Identify which cell holds the provided text, then report its (x, y) central coordinate. 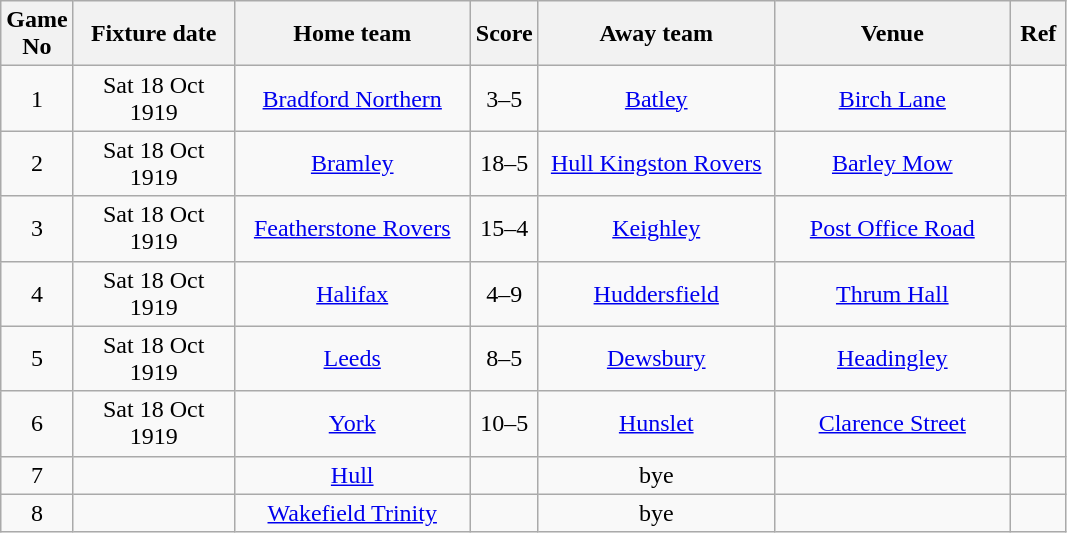
Huddersfield (656, 294)
Hull (352, 475)
Bramley (352, 164)
Birch Lane (892, 98)
4–9 (504, 294)
8 (37, 513)
Barley Mow (892, 164)
Venue (892, 34)
Away team (656, 34)
Headingley (892, 358)
Score (504, 34)
5 (37, 358)
Batley (656, 98)
Fixture date (154, 34)
Featherstone Rovers (352, 228)
Keighley (656, 228)
Dewsbury (656, 358)
3 (37, 228)
Game No (37, 34)
Halifax (352, 294)
Leeds (352, 358)
Ref (1038, 34)
10–5 (504, 424)
York (352, 424)
15–4 (504, 228)
Post Office Road (892, 228)
Hull Kingston Rovers (656, 164)
7 (37, 475)
4 (37, 294)
Wakefield Trinity (352, 513)
Clarence Street (892, 424)
1 (37, 98)
8–5 (504, 358)
Home team (352, 34)
Hunslet (656, 424)
Thrum Hall (892, 294)
6 (37, 424)
Bradford Northern (352, 98)
2 (37, 164)
3–5 (504, 98)
18–5 (504, 164)
